Return (X, Y) of the center of cell containing provided text 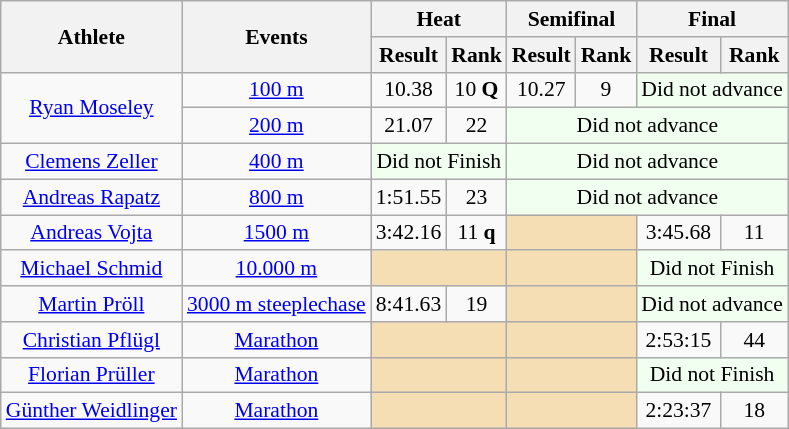
400 m (276, 162)
Günther Weidlinger (92, 411)
10.000 m (276, 269)
18 (754, 411)
Ryan Moseley (92, 108)
2:53:15 (678, 340)
Athlete (92, 36)
9 (606, 90)
10 Q (476, 90)
11 (754, 233)
Martin Pröll (92, 304)
1500 m (276, 233)
Heat (439, 19)
1:51.55 (408, 197)
11 q (476, 233)
8:41.63 (408, 304)
800 m (276, 197)
Final (712, 19)
200 m (276, 126)
22 (476, 126)
10.27 (542, 90)
Michael Schmid (92, 269)
Christian Pflügl (92, 340)
100 m (276, 90)
3:42.16 (408, 233)
Florian Prüller (92, 375)
Clemens Zeller (92, 162)
19 (476, 304)
44 (754, 340)
10.38 (408, 90)
2:23:37 (678, 411)
Semifinal (572, 19)
Events (276, 36)
23 (476, 197)
21.07 (408, 126)
Andreas Rapatz (92, 197)
3000 m steeplechase (276, 304)
3:45.68 (678, 233)
Andreas Vojta (92, 233)
